Extract the [X, Y] coordinate from the center of the cell holding the provided text.  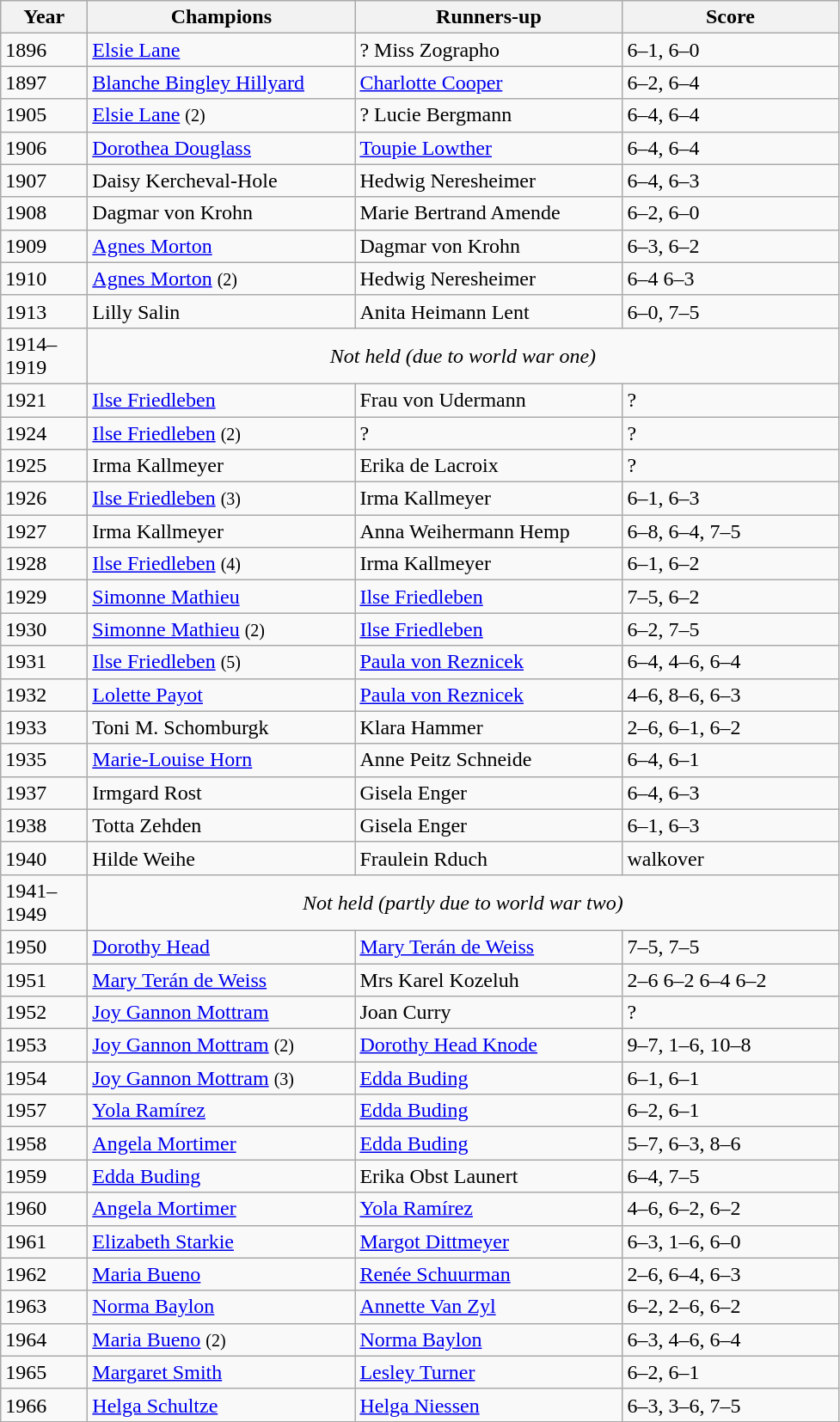
Frau von Udermann [488, 400]
Hilde Weihe [222, 858]
Anne Peitz Schneide [488, 760]
6–8, 6–4, 7–5 [731, 531]
Klara Hammer [488, 727]
1914–1919 [45, 356]
Erika Obst Launert [488, 1176]
Ilse Friedleben (4) [222, 564]
6–4 6–3 [731, 279]
1962 [45, 1274]
Elsie Lane [222, 50]
6–0, 7–5 [731, 311]
? Miss Zographo [488, 50]
Joy Gannon Mottram (2) [222, 1045]
Score [731, 17]
1928 [45, 564]
Year [45, 17]
1929 [45, 597]
Joy Gannon Mottram (3) [222, 1078]
Marie-Louise Horn [222, 760]
7–5, 6–2 [731, 597]
1906 [45, 148]
1931 [45, 662]
1954 [45, 1078]
Dorothea Douglass [222, 148]
Runners-up [488, 17]
1960 [45, 1209]
1913 [45, 311]
Elsie Lane (2) [222, 115]
Anita Heimann Lent [488, 311]
Charlotte Cooper [488, 83]
1930 [45, 629]
6–1, 6–1 [731, 1078]
Lolette Payot [222, 695]
1963 [45, 1307]
Maria Bueno (2) [222, 1339]
1950 [45, 947]
6–3, 1–6, 6–0 [731, 1241]
1964 [45, 1339]
Blanche Bingley Hillyard [222, 83]
1951 [45, 979]
1938 [45, 825]
Helga Niessen [488, 1405]
9–7, 1–6, 10–8 [731, 1045]
Agnes Morton (2) [222, 279]
1935 [45, 760]
Helga Schultze [222, 1405]
Anna Weihermann Hemp [488, 531]
6–1, 6–0 [731, 50]
6–3, 3–6, 7–5 [731, 1405]
1910 [45, 279]
Marie Bertrand Amende [488, 213]
Lesley Turner [488, 1372]
5–7, 6–3, 8–6 [731, 1143]
Toni M. Schomburgk [222, 727]
4–6, 8–6, 6–3 [731, 695]
1908 [45, 213]
Irmgard Rost [222, 793]
1896 [45, 50]
Margaret Smith [222, 1372]
6–2, 2–6, 6–2 [731, 1307]
1932 [45, 695]
2–6 6–2 6–4 6–2 [731, 979]
6–4, 7–5 [731, 1176]
1905 [45, 115]
1926 [45, 499]
6–4, 6–1 [731, 760]
1953 [45, 1045]
Dorothy Head [222, 947]
1907 [45, 181]
Mrs Karel Kozeluh [488, 979]
6–1, 6–2 [731, 564]
Toupie Lowther [488, 148]
1927 [45, 531]
Joan Curry [488, 1013]
6–3, 6–2 [731, 246]
1897 [45, 83]
Fraulein Rduch [488, 858]
1957 [45, 1111]
Champions [222, 17]
Annette Van Zyl [488, 1307]
Ilse Friedleben (2) [222, 432]
Not held (partly due to world war two) [463, 903]
6–2, 6–4 [731, 83]
1909 [45, 246]
Joy Gannon Mottram [222, 1013]
Maria Bueno [222, 1274]
2–6, 6–4, 6–3 [731, 1274]
6–4, 4–6, 6–4 [731, 662]
Erika de Lacroix [488, 466]
1933 [45, 727]
Daisy Kercheval-Hole [222, 181]
6–3, 4–6, 6–4 [731, 1339]
Not held (due to world war one) [463, 356]
7–5, 7–5 [731, 947]
Totta Zehden [222, 825]
? Lucie Bergmann [488, 115]
1940 [45, 858]
4–6, 6–2, 6–2 [731, 1209]
Simonne Mathieu [222, 597]
Elizabeth Starkie [222, 1241]
6–2, 7–5 [731, 629]
Ilse Friedleben (5) [222, 662]
1961 [45, 1241]
1966 [45, 1405]
1921 [45, 400]
1941–1949 [45, 903]
1924 [45, 432]
1937 [45, 793]
Dorothy Head Knode [488, 1045]
2–6, 6–1, 6–2 [731, 727]
Margot Dittmeyer [488, 1241]
1959 [45, 1176]
Ilse Friedleben (3) [222, 499]
walkover [731, 858]
6–2, 6–0 [731, 213]
Renée Schuurman [488, 1274]
1925 [45, 466]
1965 [45, 1372]
1952 [45, 1013]
Agnes Morton [222, 246]
Simonne Mathieu (2) [222, 629]
1958 [45, 1143]
Lilly Salin [222, 311]
